Extract the (X, Y) coordinate from the center of the cell holding the provided text.  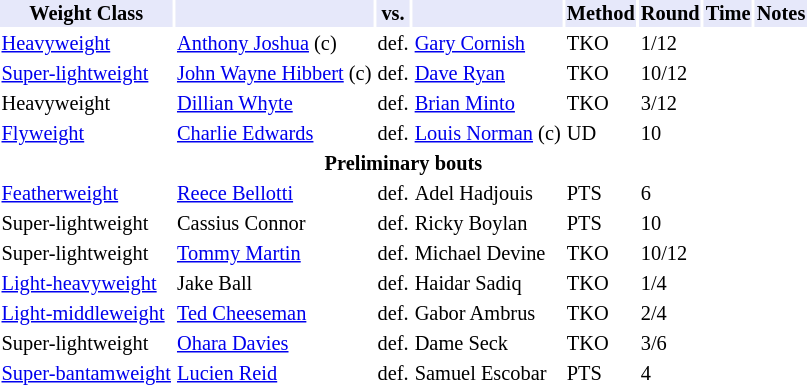
Michael Devine (488, 254)
Reece Bellotti (274, 194)
Anthony Joshua (c) (274, 44)
Adel Hadjouis (488, 194)
Tommy Martin (274, 254)
1/4 (670, 284)
Louis Norman (c) (488, 134)
Time (728, 14)
3/12 (670, 104)
6 (670, 194)
John Wayne Hibbert (c) (274, 74)
Haidar Sadiq (488, 284)
Ted Cheeseman (274, 314)
Preliminary bouts (404, 164)
Dame Seck (488, 344)
1/12 (670, 44)
Method (600, 14)
Charlie Edwards (274, 134)
vs. (393, 14)
Ricky Boylan (488, 224)
Featherweight (86, 194)
Notes (781, 14)
Flyweight (86, 134)
Dave Ryan (488, 74)
2/4 (670, 314)
Round (670, 14)
Dillian Whyte (274, 104)
Gary Cornish (488, 44)
UD (600, 134)
3/6 (670, 344)
Light-middleweight (86, 314)
Ohara Davies (274, 344)
Weight Class (86, 14)
Cassius Connor (274, 224)
Brian Minto (488, 104)
Light-heavyweight (86, 284)
Jake Ball (274, 284)
Gabor Ambrus (488, 314)
